Return [x, y] of the center of cell containing provided text 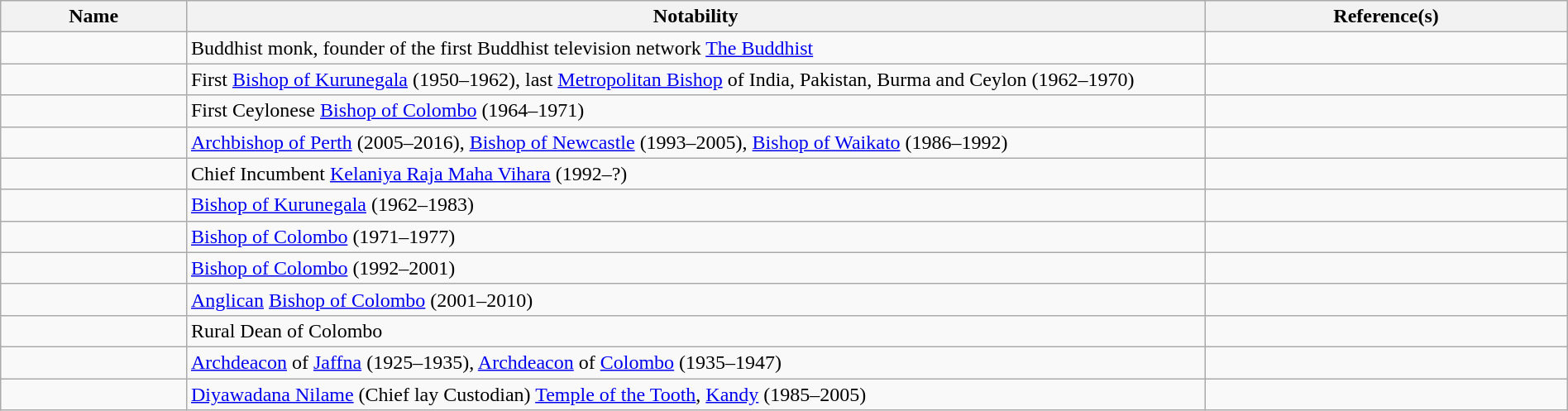
Bishop of Colombo (1971–1977) [695, 237]
Diyawadana Nilame (Chief lay Custodian) Temple of the Tooth, Kandy (1985–2005) [695, 394]
First Bishop of Kurunegala (1950–1962), last Metropolitan Bishop of India, Pakistan, Burma and Ceylon (1962–1970) [695, 79]
Rural Dean of Colombo [695, 331]
Bishop of Kurunegala (1962–1983) [695, 205]
Chief Incumbent Kelaniya Raja Maha Vihara (1992–?) [695, 174]
Name [94, 17]
Buddhist monk, founder of the first Buddhist television network The Buddhist [695, 48]
Anglican Bishop of Colombo (2001–2010) [695, 299]
First Ceylonese Bishop of Colombo (1964–1971) [695, 111]
Archdeacon of Jaffna (1925–1935), Archdeacon of Colombo (1935–1947) [695, 362]
Archbishop of Perth (2005–2016), Bishop of Newcastle (1993–2005), Bishop of Waikato (1986–1992) [695, 142]
Notability [695, 17]
Reference(s) [1386, 17]
Bishop of Colombo (1992–2001) [695, 268]
